Determine the [x, y] coordinate at the center of the cell enclosing the given text.  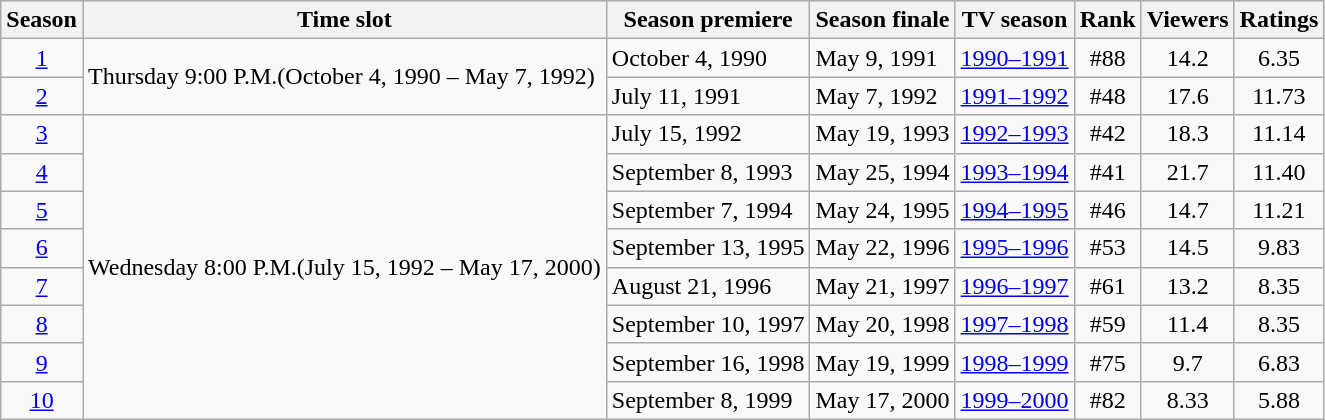
17.6 [1188, 96]
#42 [1108, 134]
September 10, 1997 [708, 324]
6.35 [1279, 58]
1994–1995 [1014, 210]
1996–1997 [1014, 286]
1 [42, 58]
8 [42, 324]
Thursday 9:00 P.M.(October 4, 1990 – May 7, 1992) [344, 77]
Wednesday 8:00 P.M.(July 15, 1992 – May 17, 2000) [344, 267]
Season [42, 20]
11.73 [1279, 96]
1995–1996 [1014, 248]
#82 [1108, 400]
1993–1994 [1014, 172]
1998–1999 [1014, 362]
July 11, 1991 [708, 96]
Viewers [1188, 20]
13.2 [1188, 286]
1997–1998 [1014, 324]
7 [42, 286]
#59 [1108, 324]
October 4, 1990 [708, 58]
9.7 [1188, 362]
18.3 [1188, 134]
September 13, 1995 [708, 248]
#75 [1108, 362]
#53 [1108, 248]
May 19, 1999 [882, 362]
4 [42, 172]
September 8, 1993 [708, 172]
TV season [1014, 20]
1992–1993 [1014, 134]
11.14 [1279, 134]
September 7, 1994 [708, 210]
21.7 [1188, 172]
Season premiere [708, 20]
9 [42, 362]
5.88 [1279, 400]
14.5 [1188, 248]
September 8, 1999 [708, 400]
May 9, 1991 [882, 58]
July 15, 1992 [708, 134]
1991–1992 [1014, 96]
6.83 [1279, 362]
11.40 [1279, 172]
#61 [1108, 286]
2 [42, 96]
May 7, 1992 [882, 96]
#41 [1108, 172]
May 20, 1998 [882, 324]
Season finale [882, 20]
September 16, 1998 [708, 362]
May 24, 1995 [882, 210]
9.83 [1279, 248]
6 [42, 248]
#48 [1108, 96]
10 [42, 400]
5 [42, 210]
May 22, 1996 [882, 248]
11.4 [1188, 324]
11.21 [1279, 210]
#88 [1108, 58]
Time slot [344, 20]
May 25, 1994 [882, 172]
May 19, 1993 [882, 134]
Rank [1108, 20]
#46 [1108, 210]
14.2 [1188, 58]
May 17, 2000 [882, 400]
14.7 [1188, 210]
8.33 [1188, 400]
3 [42, 134]
1990–1991 [1014, 58]
Ratings [1279, 20]
August 21, 1996 [708, 286]
1999–2000 [1014, 400]
May 21, 1997 [882, 286]
